Return [x, y] of the center of cell containing provided text 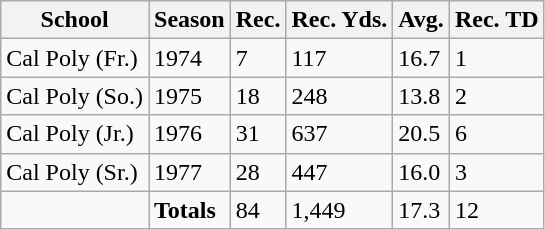
28 [258, 172]
13.8 [422, 96]
Rec. Yds. [340, 20]
Avg. [422, 20]
Cal Poly (So.) [75, 96]
Rec. TD [496, 20]
248 [340, 96]
1 [496, 58]
6 [496, 134]
7 [258, 58]
2 [496, 96]
16.0 [422, 172]
3 [496, 172]
1974 [189, 58]
Season [189, 20]
12 [496, 210]
Totals [189, 210]
447 [340, 172]
117 [340, 58]
1,449 [340, 210]
20.5 [422, 134]
1975 [189, 96]
Cal Poly (Sr.) [75, 172]
Cal Poly (Jr.) [75, 134]
31 [258, 134]
Rec. [258, 20]
1977 [189, 172]
School [75, 20]
84 [258, 210]
17.3 [422, 210]
637 [340, 134]
Cal Poly (Fr.) [75, 58]
18 [258, 96]
1976 [189, 134]
16.7 [422, 58]
